Extract the [X, Y] coordinate from the center of the cell holding the provided text.  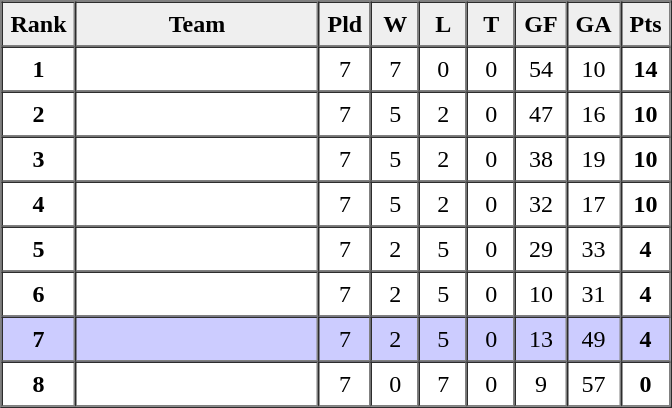
13 [540, 338]
3 [39, 158]
9 [540, 384]
8 [39, 384]
32 [540, 204]
L [443, 24]
54 [540, 68]
T [491, 24]
29 [540, 248]
33 [594, 248]
W [395, 24]
49 [594, 338]
31 [594, 294]
Pld [346, 24]
19 [594, 158]
GF [540, 24]
Rank [39, 24]
16 [594, 114]
57 [594, 384]
GA [594, 24]
17 [594, 204]
1 [39, 68]
Team [198, 24]
38 [540, 158]
14 [646, 68]
47 [540, 114]
6 [39, 294]
Pts [646, 24]
